Return [x, y] of the center of cell containing provided text 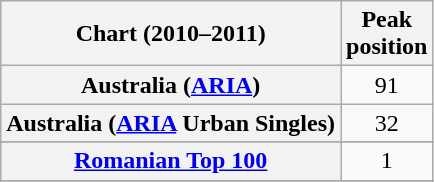
Peakposition [387, 34]
Romanian Top 100 [171, 161]
Chart (2010–2011) [171, 34]
Australia (ARIA Urban Singles) [171, 123]
32 [387, 123]
Australia (ARIA) [171, 85]
1 [387, 161]
91 [387, 85]
